Determine the [x, y] coordinate at the center of the cell enclosing the given text.  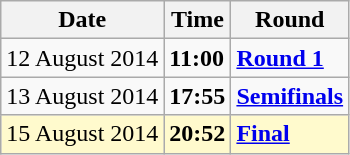
13 August 2014 [82, 96]
20:52 [198, 134]
Date [82, 20]
Time [198, 20]
11:00 [198, 58]
Final [290, 134]
Semifinals [290, 96]
12 August 2014 [82, 58]
17:55 [198, 96]
Round [290, 20]
15 August 2014 [82, 134]
Round 1 [290, 58]
